Locate the cell with the specified text and output its (x, y) center coordinate. 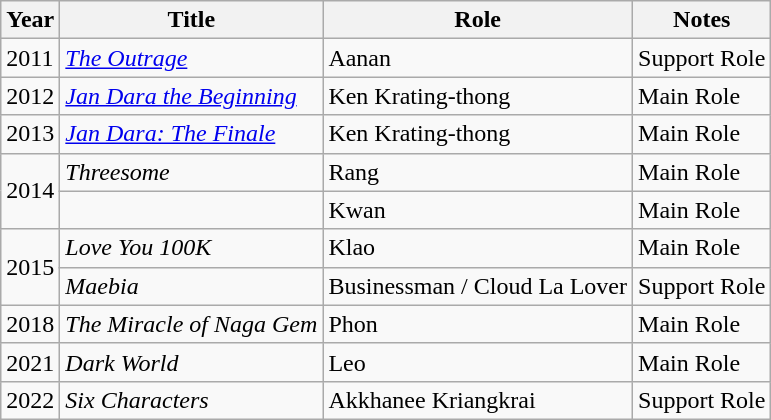
Title (192, 20)
2015 (30, 267)
Klao (478, 248)
2011 (30, 58)
Dark World (192, 362)
2013 (30, 134)
Threesome (192, 172)
2012 (30, 96)
2021 (30, 362)
2022 (30, 400)
Phon (478, 324)
The Miracle of Naga Gem (192, 324)
Jan Dara the Beginning (192, 96)
Rang (478, 172)
Role (478, 20)
Six Characters (192, 400)
Businessman / Cloud La Lover (478, 286)
2018 (30, 324)
Maebia (192, 286)
The Outrage (192, 58)
Leo (478, 362)
Love You 100K (192, 248)
2014 (30, 191)
Jan Dara: The Finale (192, 134)
Akkhanee Kriangkrai (478, 400)
Notes (702, 20)
Kwan (478, 210)
Aanan (478, 58)
Year (30, 20)
